Locate the cell with the specified text and output its [X, Y] center coordinate. 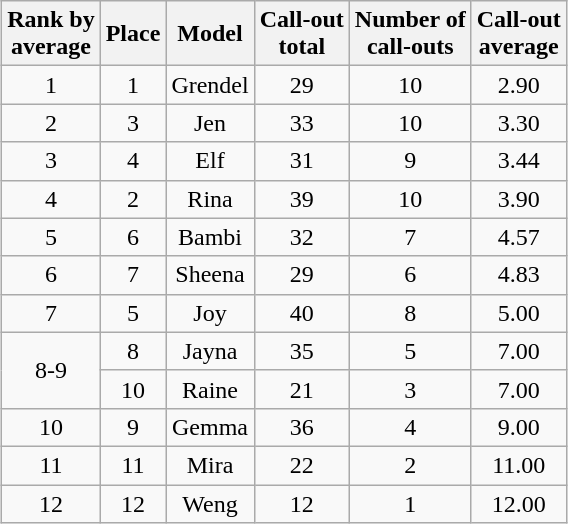
Number ofcall-outs [410, 34]
4.57 [518, 237]
Sheena [210, 275]
2.90 [518, 85]
11.00 [518, 465]
31 [302, 161]
Mira [210, 465]
Bambi [210, 237]
36 [302, 427]
40 [302, 313]
33 [302, 123]
8-9 [51, 370]
3.30 [518, 123]
32 [302, 237]
Model [210, 34]
Elf [210, 161]
9.00 [518, 427]
Weng [210, 503]
Rank byaverage [51, 34]
Jayna [210, 351]
22 [302, 465]
Gemma [210, 427]
Call-outaverage [518, 34]
Joy [210, 313]
Jen [210, 123]
39 [302, 199]
3.44 [518, 161]
12.00 [518, 503]
Grendel [210, 85]
Place [133, 34]
Raine [210, 389]
35 [302, 351]
21 [302, 389]
Call-outtotal [302, 34]
5.00 [518, 313]
3.90 [518, 199]
4.83 [518, 275]
Rina [210, 199]
